Locate the cell with the specified text and output its (X, Y) center coordinate. 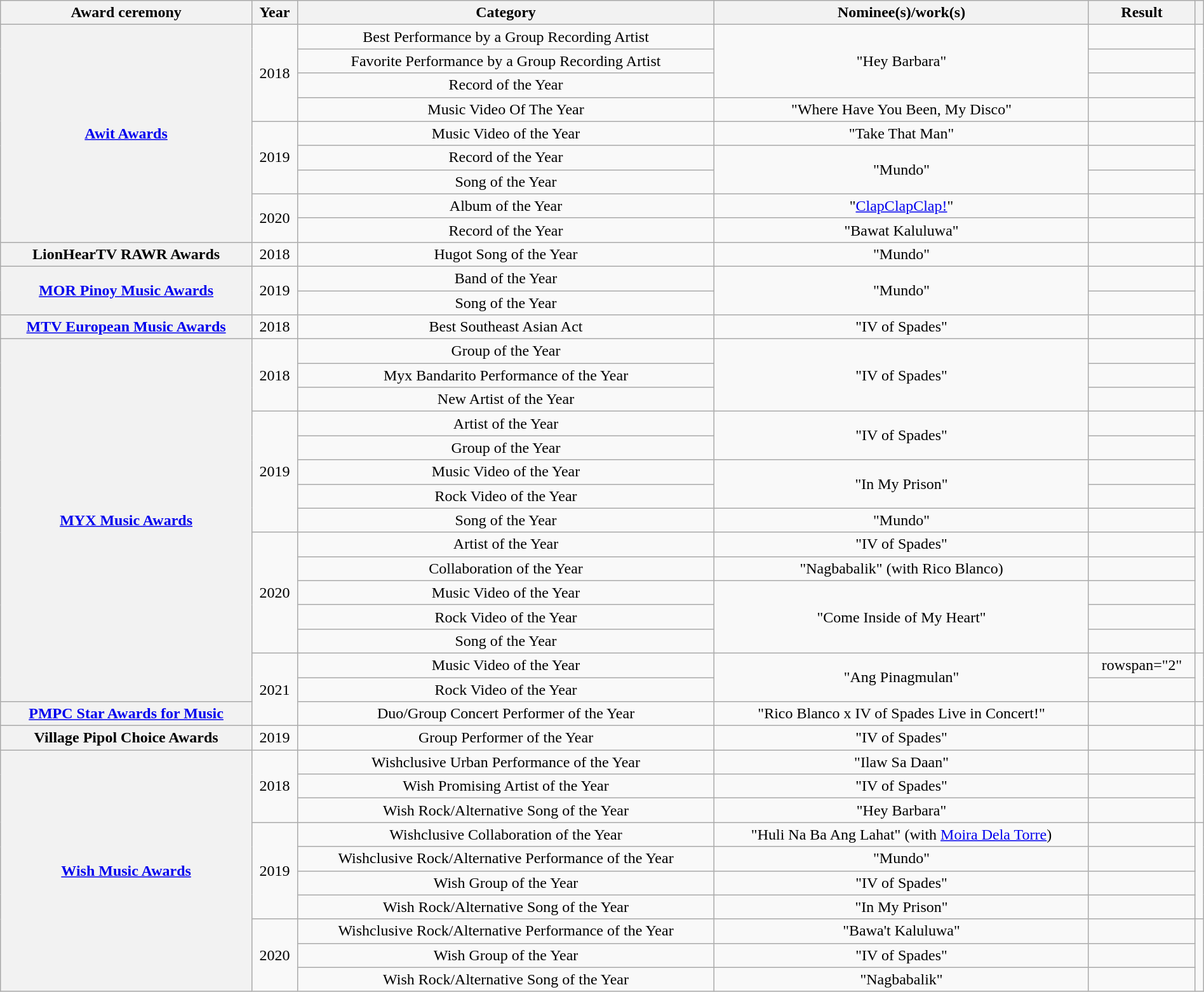
"Bawat Kaluluwa" (902, 230)
Band of the Year (505, 278)
Music Video Of The Year (505, 109)
Wishclusive Urban Performance of the Year (505, 762)
"ClapClapClap!" (902, 206)
Album of the Year (505, 206)
Hugot Song of the Year (505, 254)
Best Performance by a Group Recording Artist (505, 37)
Nominee(s)/work(s) (902, 13)
MTV European Music Awards (126, 327)
Wish Music Awards (126, 871)
Favorite Performance by a Group Recording Artist (505, 61)
"Nagbabalik" (902, 979)
Result (1142, 13)
"Take That Man" (902, 133)
New Artist of the Year (505, 399)
Awit Awards (126, 133)
"Huli Na Ba Ang Lahat" (with Moira Dela Torre) (902, 834)
Group Performer of the Year (505, 738)
"Come Inside of My Heart" (902, 617)
Year (274, 13)
Village Pipol Choice Awards (126, 738)
"Rico Blanco x IV of Spades Live in Concert!" (902, 714)
"Where Have You Been, My Disco" (902, 109)
LionHearTV RAWR Awards (126, 254)
PMPC Star Awards for Music (126, 714)
Wish Promising Artist of the Year (505, 786)
MYX Music Awards (126, 521)
"Ilaw Sa Daan" (902, 762)
rowspan="2" (1142, 665)
2021 (274, 689)
"Bawa't Kaluluwa" (902, 931)
Duo/Group Concert Performer of the Year (505, 714)
"Nagbabalik" (with Rico Blanco) (902, 568)
Award ceremony (126, 13)
Wishclusive Collaboration of the Year (505, 834)
Category (505, 13)
Collaboration of the Year (505, 568)
"Ang Pinagmulan" (902, 677)
Myx Bandarito Performance of the Year (505, 375)
Best Southeast Asian Act (505, 327)
MOR Pinoy Music Awards (126, 290)
